Return [x, y] of the center of cell containing provided text 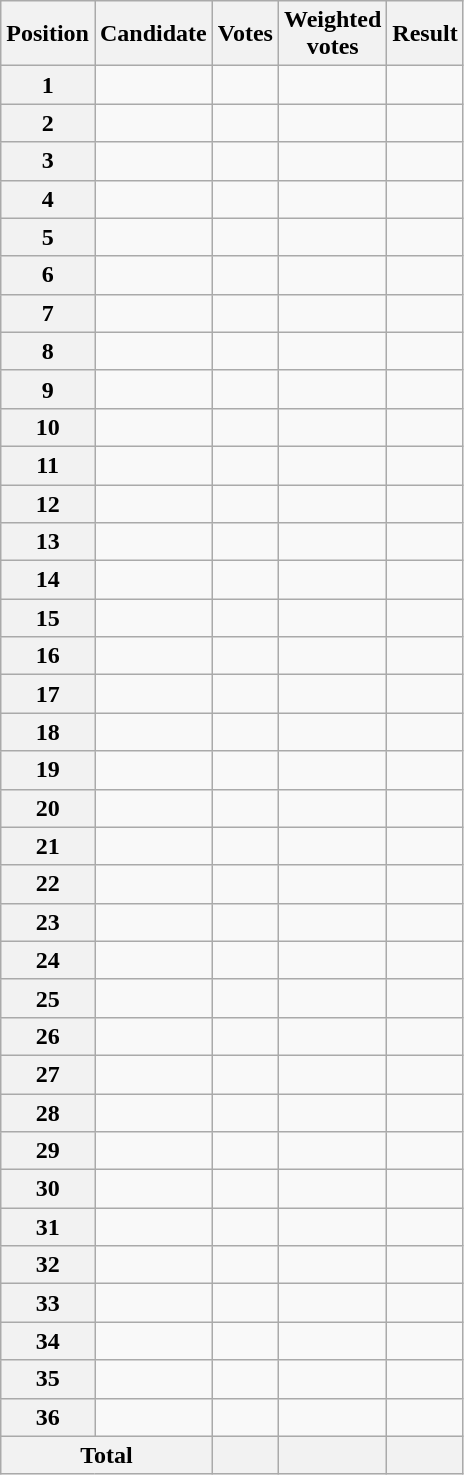
13 [48, 542]
24 [48, 960]
31 [48, 1227]
30 [48, 1189]
19 [48, 770]
12 [48, 503]
9 [48, 389]
Weightedvotes [332, 34]
34 [48, 1341]
18 [48, 732]
15 [48, 618]
21 [48, 846]
23 [48, 922]
22 [48, 884]
36 [48, 1417]
27 [48, 1074]
Votes [245, 34]
5 [48, 237]
Candidate [153, 34]
29 [48, 1151]
8 [48, 351]
Total [107, 1455]
26 [48, 1036]
20 [48, 808]
10 [48, 427]
32 [48, 1265]
2 [48, 123]
28 [48, 1113]
16 [48, 656]
Result [425, 34]
1 [48, 85]
25 [48, 998]
33 [48, 1303]
3 [48, 161]
7 [48, 313]
35 [48, 1379]
6 [48, 275]
17 [48, 694]
4 [48, 199]
14 [48, 580]
Position [48, 34]
11 [48, 465]
